Determine the (X, Y) coordinate at the center of the cell enclosing the given text.  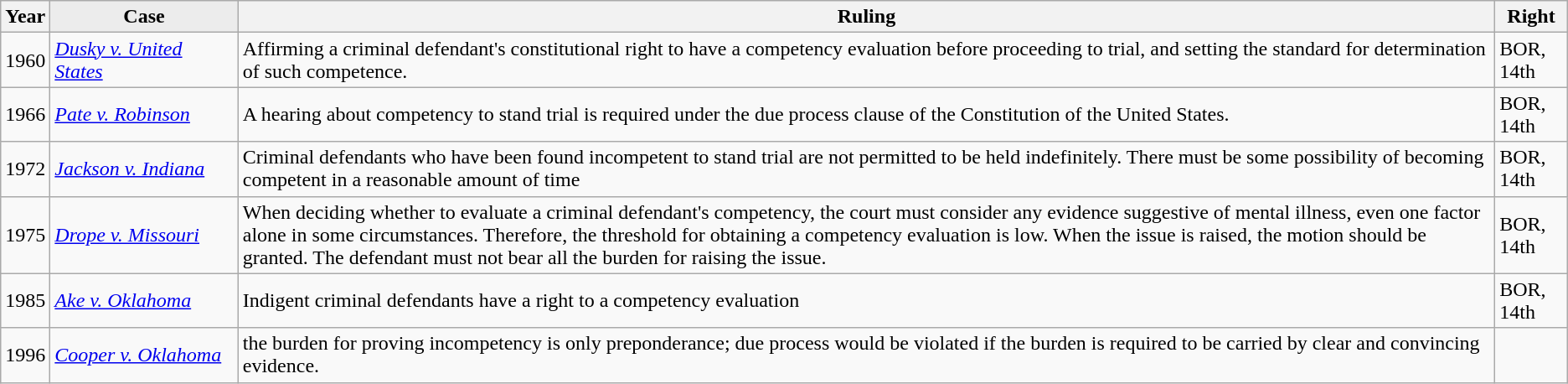
1985 (25, 300)
1972 (25, 169)
Case (144, 17)
1975 (25, 235)
Pate v. Robinson (144, 114)
1960 (25, 60)
Cooper v. Oklahoma (144, 355)
1966 (25, 114)
Jackson v. Indiana (144, 169)
Year (25, 17)
Ruling (866, 17)
Right (1531, 17)
Indigent criminal defendants have a right to a competency evaluation (866, 300)
Drope v. Missouri (144, 235)
Dusky v. United States (144, 60)
A hearing about competency to stand trial is required under the due process clause of the Constitution of the United States. (866, 114)
Ake v. Oklahoma (144, 300)
1996 (25, 355)
